Identify which cell holds the provided text, then report its (X, Y) central coordinate. 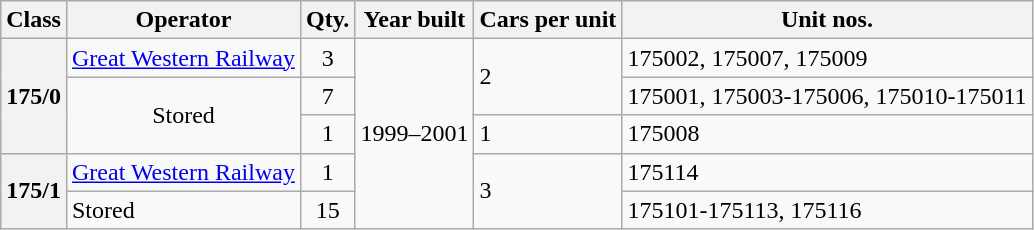
Operator (183, 20)
1999–2001 (414, 134)
7 (327, 96)
2 (548, 77)
175008 (827, 134)
Unit nos. (827, 20)
Year built (414, 20)
Cars per unit (548, 20)
175101-175113, 175116 (827, 210)
175/0 (34, 96)
175114 (827, 172)
175/1 (34, 191)
Class (34, 20)
15 (327, 210)
Qty. (327, 20)
175001, 175003-175006, 175010-175011 (827, 96)
175002, 175007, 175009 (827, 58)
